Provide the (x, y) coordinate of the cell's center where the given text is located.  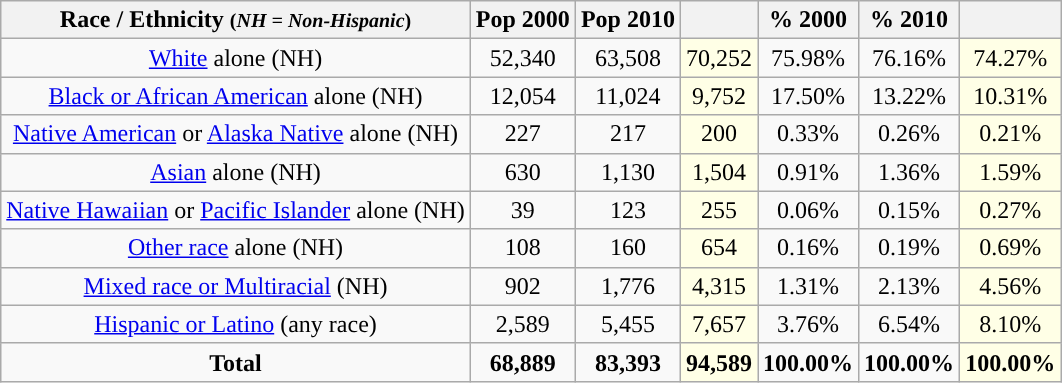
Black or African American alone (NH) (236, 96)
0.91% (808, 172)
12,054 (522, 96)
Total (236, 362)
4,315 (718, 286)
76.16% (910, 58)
8.10% (1010, 324)
68,889 (522, 362)
Asian alone (NH) (236, 172)
52,340 (522, 58)
Mixed race or Multiracial (NH) (236, 286)
4.56% (1010, 286)
0.69% (1010, 248)
0.27% (1010, 210)
11,024 (628, 96)
0.21% (1010, 134)
0.15% (910, 210)
63,508 (628, 58)
Other race alone (NH) (236, 248)
% 2010 (910, 20)
217 (628, 134)
108 (522, 248)
Native American or Alaska Native alone (NH) (236, 134)
9,752 (718, 96)
Native Hawaiian or Pacific Islander alone (NH) (236, 210)
2,589 (522, 324)
White alone (NH) (236, 58)
70,252 (718, 58)
255 (718, 210)
1,776 (628, 286)
39 (522, 210)
0.06% (808, 210)
17.50% (808, 96)
10.31% (1010, 96)
902 (522, 286)
13.22% (910, 96)
123 (628, 210)
75.98% (808, 58)
Pop 2000 (522, 20)
3.76% (808, 324)
94,589 (718, 362)
654 (718, 248)
0.19% (910, 248)
0.26% (910, 134)
7,657 (718, 324)
% 2000 (808, 20)
1.59% (1010, 172)
0.16% (808, 248)
160 (628, 248)
Race / Ethnicity (NH = Non-Hispanic) (236, 20)
Hispanic or Latino (any race) (236, 324)
1,504 (718, 172)
0.33% (808, 134)
1.36% (910, 172)
1,130 (628, 172)
227 (522, 134)
6.54% (910, 324)
5,455 (628, 324)
74.27% (1010, 58)
1.31% (808, 286)
200 (718, 134)
Pop 2010 (628, 20)
2.13% (910, 286)
630 (522, 172)
83,393 (628, 362)
